Identify which cell holds the provided text, then report its (X, Y) central coordinate. 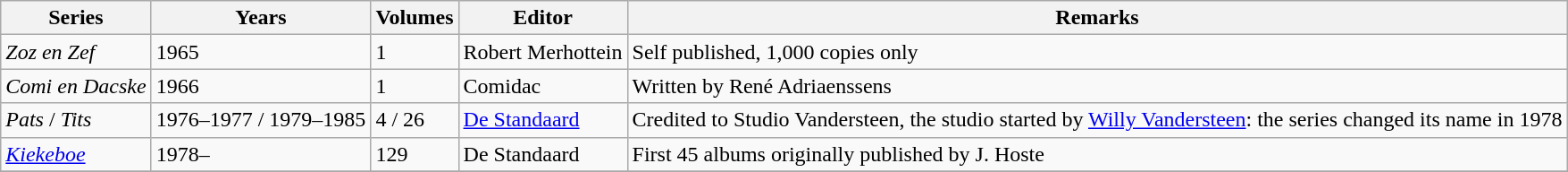
1976–1977 / 1979–1985 (261, 120)
Comi en Dacske (76, 86)
1978– (261, 154)
Written by René Adriaenssens (1097, 86)
First 45 albums originally published by J. Hoste (1097, 154)
1965 (261, 52)
Self published, 1,000 copies only (1097, 52)
Zoz en Zef (76, 52)
Robert Merhottein (543, 52)
Credited to Studio Vandersteen, the studio started by Willy Vandersteen: the series changed its name in 1978 (1097, 120)
1966 (261, 86)
4 / 26 (415, 120)
Editor (543, 18)
129 (415, 154)
Series (76, 18)
Years (261, 18)
Remarks (1097, 18)
Kiekeboe (76, 154)
Volumes (415, 18)
Pats / Tits (76, 120)
Comidac (543, 86)
